Return the [x, y] coordinate for the center point of the cell that contains the specified text.  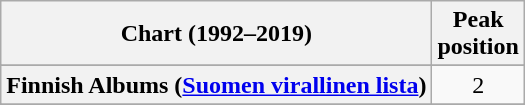
Chart (1992–2019) [216, 34]
Finnish Albums (Suomen virallinen lista) [216, 85]
2 [478, 85]
Peakposition [478, 34]
